Find where the given text appears and provide that cell's center as [X, Y] coordinate. 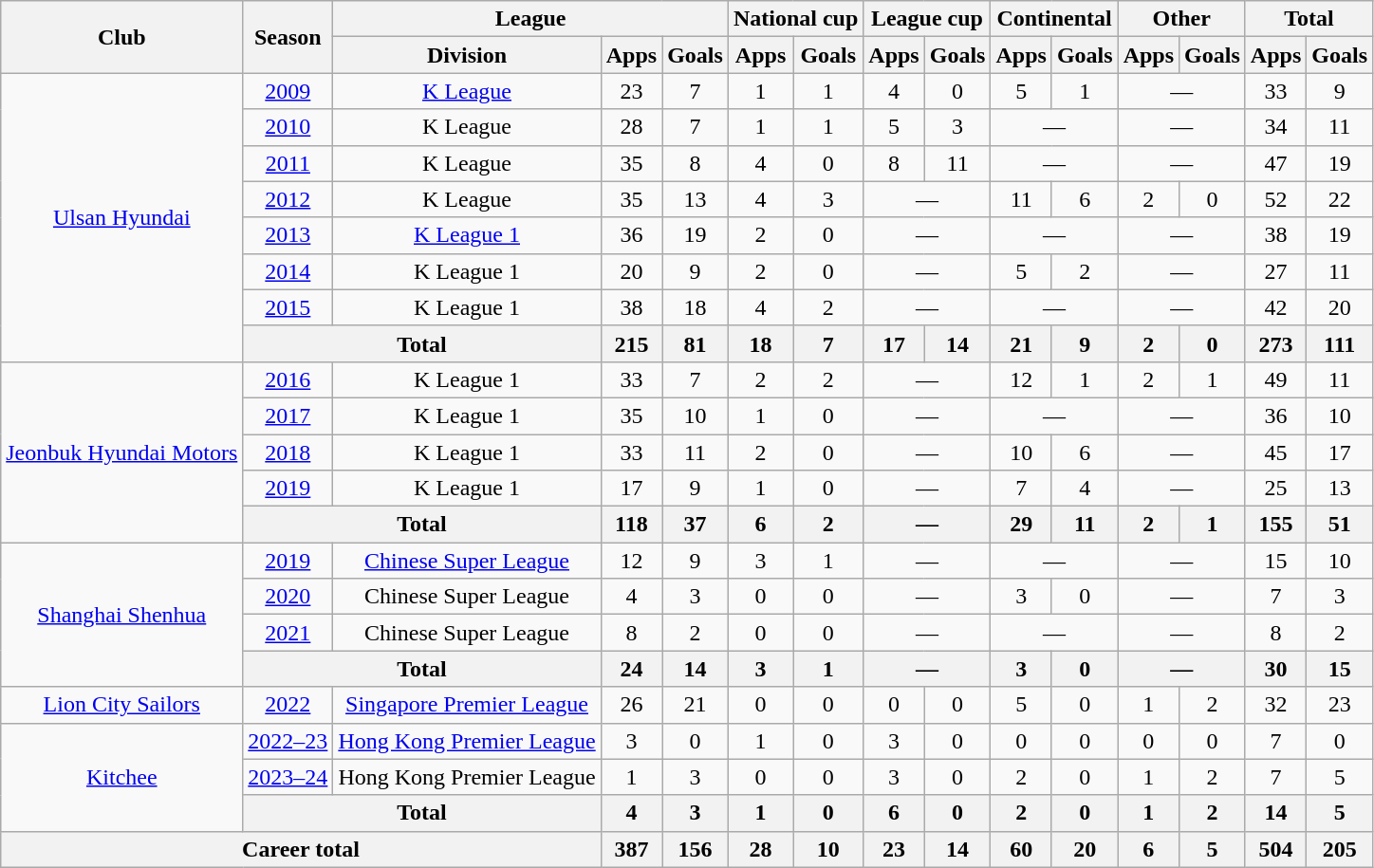
47 [1275, 163]
60 [1021, 849]
205 [1340, 849]
22 [1340, 199]
2014 [288, 271]
2020 [288, 597]
2017 [288, 416]
2015 [288, 307]
34 [1275, 127]
League [531, 19]
26 [631, 705]
Shanghai Shenhua [121, 615]
Singapore Premier League [467, 705]
2018 [288, 452]
Career total [301, 849]
Ulsan Hyundai [121, 217]
Club [121, 37]
156 [696, 849]
Kitchee [121, 777]
Other [1181, 19]
2012 [288, 199]
215 [631, 343]
Continental [1054, 19]
42 [1275, 307]
45 [1275, 452]
2023–24 [288, 777]
155 [1275, 525]
81 [696, 343]
52 [1275, 199]
Lion City Sailors [121, 705]
2009 [288, 91]
118 [631, 525]
2022 [288, 705]
29 [1021, 525]
2016 [288, 379]
Season [288, 37]
2022–23 [288, 741]
387 [631, 849]
49 [1275, 379]
111 [1340, 343]
Jeonbuk Hyundai Motors [121, 452]
Division [467, 55]
National cup [795, 19]
2011 [288, 163]
273 [1275, 343]
25 [1275, 489]
32 [1275, 705]
37 [696, 525]
27 [1275, 271]
24 [631, 669]
2010 [288, 127]
2013 [288, 235]
League cup [927, 19]
51 [1340, 525]
504 [1275, 849]
30 [1275, 669]
2021 [288, 633]
